Search for the cell housing the specified text and yield its (X, Y) center coordinate. 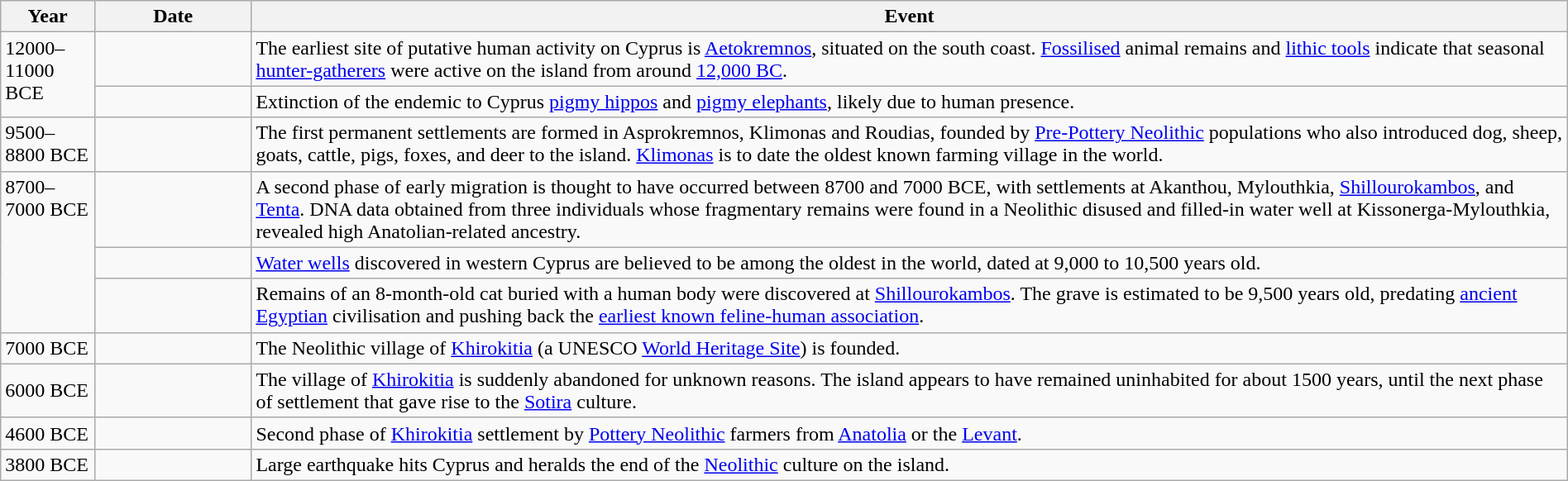
7000 BCE (48, 348)
9500–8800 BCE (48, 144)
3800 BCE (48, 464)
4600 BCE (48, 433)
6000 BCE (48, 390)
Second phase of Khirokitia settlement by Pottery Neolithic farmers from Anatolia or the Levant. (910, 433)
Year (48, 17)
Water wells discovered in western Cyprus are believed to be among the oldest in the world, dated at 9,000 to 10,500 years old. (910, 263)
Event (910, 17)
Date (172, 17)
12000–11000 BCE (48, 74)
8700–7000 BCE (48, 251)
The Neolithic village of Khirokitia (a UNESCO World Heritage Site) is founded. (910, 348)
Large earthquake hits Cyprus and heralds the end of the Neolithic culture on the island. (910, 464)
Extinction of the endemic to Cyprus pigmy hippos and pigmy elephants, likely due to human presence. (910, 102)
